From the cell containing the given text, extract its center point as (x, y) coordinate. 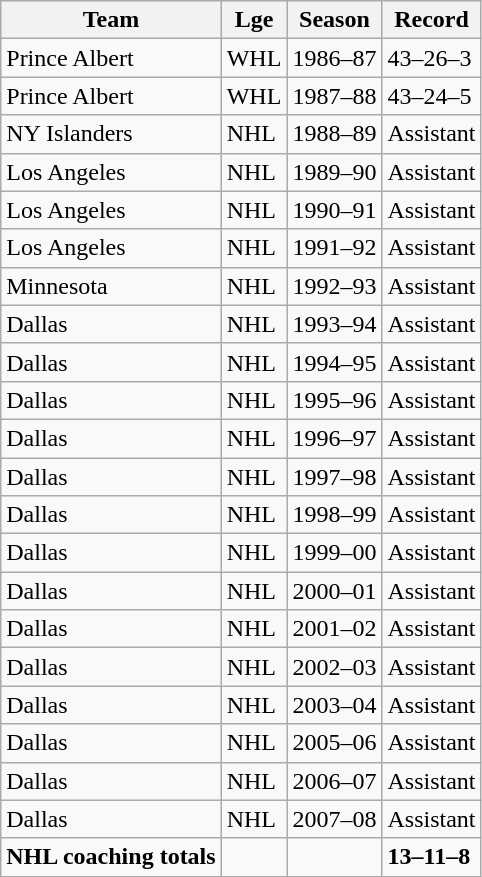
1999–00 (334, 553)
2001–02 (334, 629)
1993–94 (334, 324)
Minnesota (111, 286)
Team (111, 20)
1994–95 (334, 362)
1989–90 (334, 172)
Record (432, 20)
1997–98 (334, 477)
NHL coaching totals (111, 857)
13–11–8 (432, 857)
43–26–3 (432, 58)
2005–06 (334, 743)
43–24–5 (432, 96)
1991–92 (334, 248)
1987–88 (334, 96)
1995–96 (334, 400)
2003–04 (334, 705)
NY Islanders (111, 134)
2006–07 (334, 781)
2002–03 (334, 667)
Lge (254, 20)
Season (334, 20)
1998–99 (334, 515)
2007–08 (334, 819)
1990–91 (334, 210)
1992–93 (334, 286)
1996–97 (334, 438)
1988–89 (334, 134)
2000–01 (334, 591)
1986–87 (334, 58)
